From the cell containing the given text, extract its center point as [X, Y] coordinate. 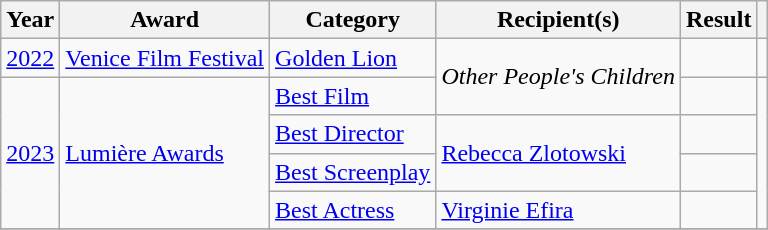
Best Actress [353, 210]
Best Film [353, 96]
Venice Film Festival [165, 58]
Best Screenplay [353, 172]
Golden Lion [353, 58]
2023 [30, 153]
Lumière Awards [165, 153]
2022 [30, 58]
Year [30, 20]
Result [719, 20]
Best Director [353, 134]
Rebecca Zlotowski [558, 153]
Other People's Children [558, 77]
Award [165, 20]
Virginie Efira [558, 210]
Recipient(s) [558, 20]
Category [353, 20]
